Find where the given text appears and provide that cell's center as [x, y] coordinate. 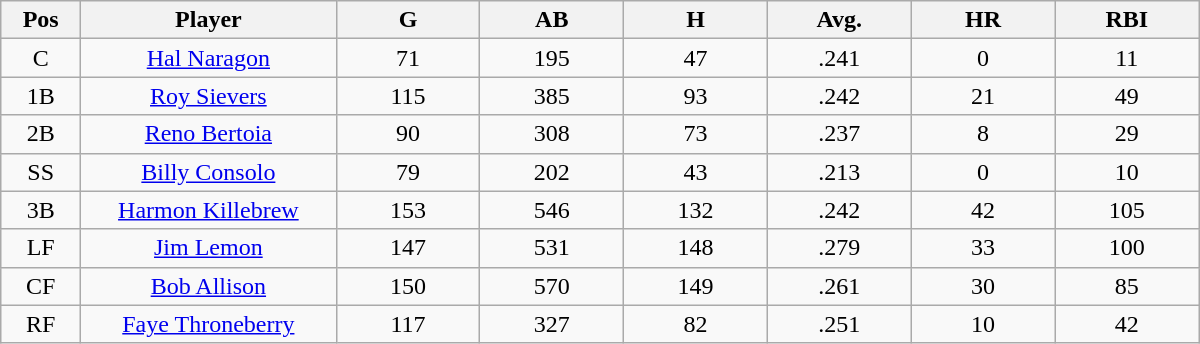
Avg. [839, 20]
Bob Allison [209, 286]
.279 [839, 248]
C [41, 58]
71 [408, 58]
Reno Bertoia [209, 134]
2B [41, 134]
531 [552, 248]
Harmon Killebrew [209, 210]
G [408, 20]
132 [696, 210]
115 [408, 96]
8 [983, 134]
79 [408, 172]
195 [552, 58]
47 [696, 58]
Billy Consolo [209, 172]
Faye Throneberry [209, 324]
73 [696, 134]
202 [552, 172]
.241 [839, 58]
149 [696, 286]
HR [983, 20]
.237 [839, 134]
AB [552, 20]
33 [983, 248]
Roy Sievers [209, 96]
105 [1127, 210]
RBI [1127, 20]
3B [41, 210]
385 [552, 96]
SS [41, 172]
570 [552, 286]
29 [1127, 134]
308 [552, 134]
Player [209, 20]
1B [41, 96]
11 [1127, 58]
327 [552, 324]
82 [696, 324]
93 [696, 96]
150 [408, 286]
90 [408, 134]
100 [1127, 248]
RF [41, 324]
.261 [839, 286]
85 [1127, 286]
546 [552, 210]
Hal Naragon [209, 58]
Pos [41, 20]
49 [1127, 96]
148 [696, 248]
H [696, 20]
153 [408, 210]
LF [41, 248]
30 [983, 286]
117 [408, 324]
.213 [839, 172]
147 [408, 248]
CF [41, 286]
.251 [839, 324]
43 [696, 172]
21 [983, 96]
Jim Lemon [209, 248]
